Provide the (X, Y) coordinate of the cell's center where the given text is located.  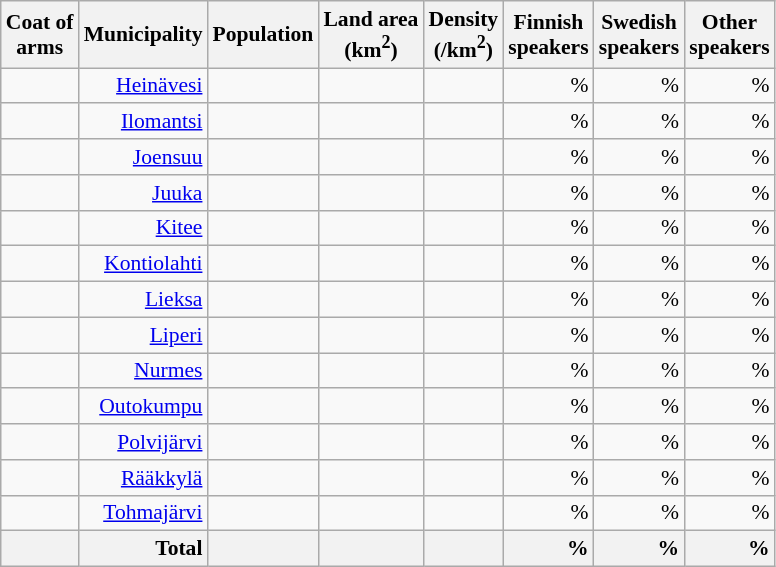
Population (262, 34)
Land area(km2) (370, 34)
Tohmajärvi (144, 513)
Lieksa (144, 300)
Density(/km2) (463, 34)
Kitee (144, 228)
Ilomantsi (144, 122)
Rääkkylä (144, 478)
Total (144, 549)
Kontiolahti (144, 264)
Swedishspeakers (639, 34)
Joensuu (144, 157)
Finnishspeakers (548, 34)
Juuka (144, 193)
Polvijärvi (144, 442)
Liperi (144, 335)
Nurmes (144, 371)
Otherspeakers (729, 34)
Outokumpu (144, 407)
Municipality (144, 34)
Coat ofarms (40, 34)
Heinävesi (144, 86)
